Detect which cell encompasses the target text, then output its (X, Y) center coordinate. 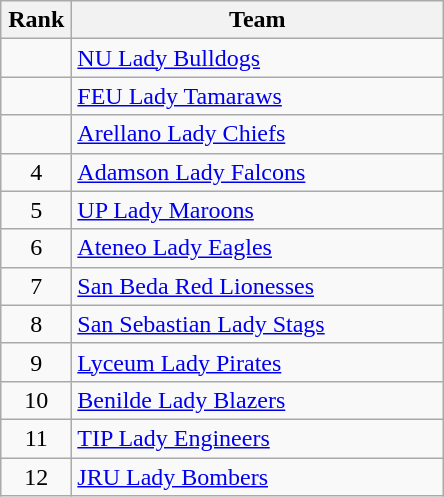
12 (36, 477)
NU Lady Bulldogs (258, 58)
Ateneo Lady Eagles (258, 248)
10 (36, 400)
Adamson Lady Falcons (258, 172)
5 (36, 210)
Benilde Lady Blazers (258, 400)
JRU Lady Bombers (258, 477)
San Sebastian Lady Stags (258, 324)
Rank (36, 20)
Team (258, 20)
Arellano Lady Chiefs (258, 134)
Lyceum Lady Pirates (258, 362)
4 (36, 172)
7 (36, 286)
8 (36, 324)
TIP Lady Engineers (258, 438)
11 (36, 438)
9 (36, 362)
6 (36, 248)
FEU Lady Tamaraws (258, 96)
San Beda Red Lionesses (258, 286)
UP Lady Maroons (258, 210)
